Search for the cell housing the specified text and yield its [x, y] center coordinate. 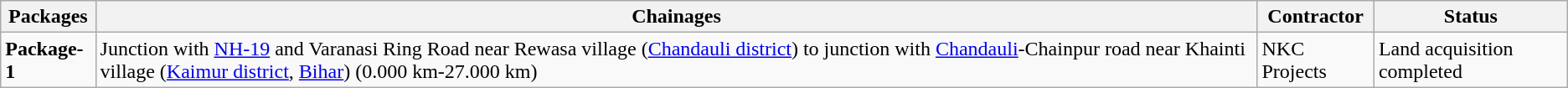
NKC Projects [1315, 60]
Chainages [677, 17]
Packages [49, 17]
Land acquisition completed [1471, 60]
Package-1 [49, 60]
Contractor [1315, 17]
Status [1471, 17]
